Detect which cell encompasses the target text, then output its (X, Y) center coordinate. 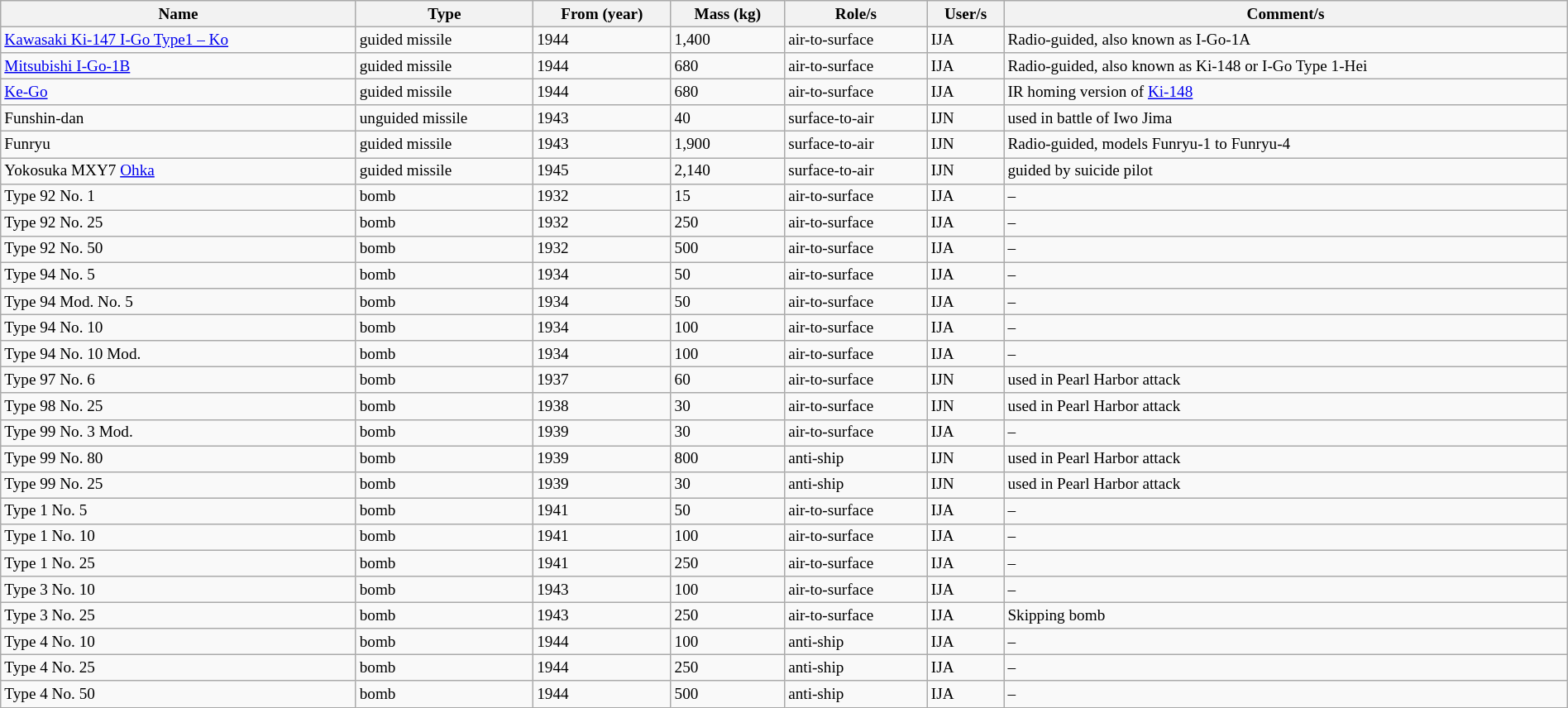
guided by suicide pilot (1285, 170)
Type 4 No. 10 (179, 642)
Type 97 No. 6 (179, 380)
Type 94 Mod. No. 5 (179, 302)
1938 (602, 406)
1,900 (728, 145)
User/s (966, 14)
unguided missile (444, 118)
60 (728, 380)
Type 3 No. 10 (179, 590)
Skipping bomb (1285, 615)
1937 (602, 380)
Funryu (179, 145)
Role/s (857, 14)
Type (444, 14)
Name (179, 14)
Type 92 No. 1 (179, 197)
Kawasaki Ki-147 I-Go Type1 – Ko (179, 40)
1,400 (728, 40)
40 (728, 118)
Ke-Go (179, 92)
Funshin-dan (179, 118)
Type 92 No. 50 (179, 249)
Type 92 No. 25 (179, 223)
Radio-guided, models Funryu-1 to Funryu-4 (1285, 145)
Type 94 No. 5 (179, 275)
From (year) (602, 14)
Type 4 No. 25 (179, 668)
15 (728, 197)
used in battle of Iwo Jima (1285, 118)
Type 94 No. 10 Mod. (179, 354)
Comment/s (1285, 14)
Mass (kg) (728, 14)
1945 (602, 170)
Type 98 No. 25 (179, 406)
Mitsubishi I-Go-1B (179, 66)
Radio-guided, also known as I-Go-1A (1285, 40)
Type 4 No. 50 (179, 694)
2,140 (728, 170)
800 (728, 458)
Type 1 No. 25 (179, 563)
Type 99 No. 3 Mod. (179, 433)
Type 1 No. 5 (179, 511)
Type 3 No. 25 (179, 615)
Type 94 No. 10 (179, 328)
Type 99 No. 80 (179, 458)
Radio-guided, also known as Ki-148 or I-Go Type 1-Hei (1285, 66)
Type 1 No. 10 (179, 537)
IR homing version of Ki-148 (1285, 92)
Yokosuka MXY7 Ohka (179, 170)
Type 99 No. 25 (179, 485)
